Search for the cell housing the specified text and yield its [x, y] center coordinate. 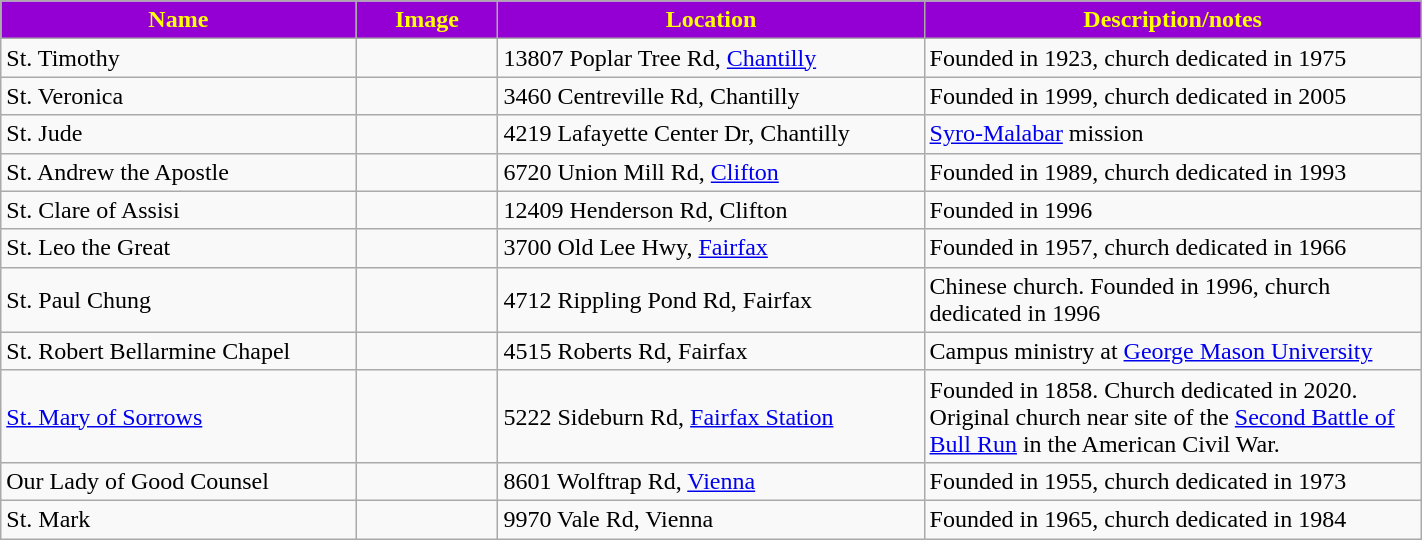
Founded in 1989, church dedicated in 1993 [1172, 172]
Founded in 1996 [1172, 210]
Syro-Malabar mission [1172, 134]
4712 Rippling Pond Rd, Fairfax [711, 300]
Founded in 1955, church dedicated in 1973 [1172, 481]
St. Clare of Assisi [178, 210]
Chinese church. Founded in 1996, church dedicated in 1996 [1172, 300]
St. Andrew the Apostle [178, 172]
St. Robert Bellarmine Chapel [178, 351]
5222 Sideburn Rd, Fairfax Station [711, 416]
Description/notes [1172, 20]
Location [711, 20]
Name [178, 20]
St. Jude [178, 134]
Image [427, 20]
9970 Vale Rd, Vienna [711, 519]
Founded in 1957, church dedicated in 1966 [1172, 248]
8601 Wolftrap Rd, Vienna [711, 481]
St. Mary of Sorrows [178, 416]
St. Leo the Great [178, 248]
St. Paul Chung [178, 300]
13807 Poplar Tree Rd, Chantilly [711, 58]
6720 Union Mill Rd, Clifton [711, 172]
St. Timothy [178, 58]
3460 Centreville Rd, Chantilly [711, 96]
4219 Lafayette Center Dr, Chantilly [711, 134]
12409 Henderson Rd, Clifton [711, 210]
Our Lady of Good Counsel [178, 481]
Founded in 1923, church dedicated in 1975 [1172, 58]
4515 Roberts Rd, Fairfax [711, 351]
Founded in 1965, church dedicated in 1984 [1172, 519]
Founded in 1999, church dedicated in 2005 [1172, 96]
St. Mark [178, 519]
St. Veronica [178, 96]
Campus ministry at George Mason University [1172, 351]
Founded in 1858. Church dedicated in 2020. Original church near site of the Second Battle of Bull Run in the American Civil War. [1172, 416]
3700 Old Lee Hwy, Fairfax [711, 248]
